Locate the cell with the specified text and output its (X, Y) center coordinate. 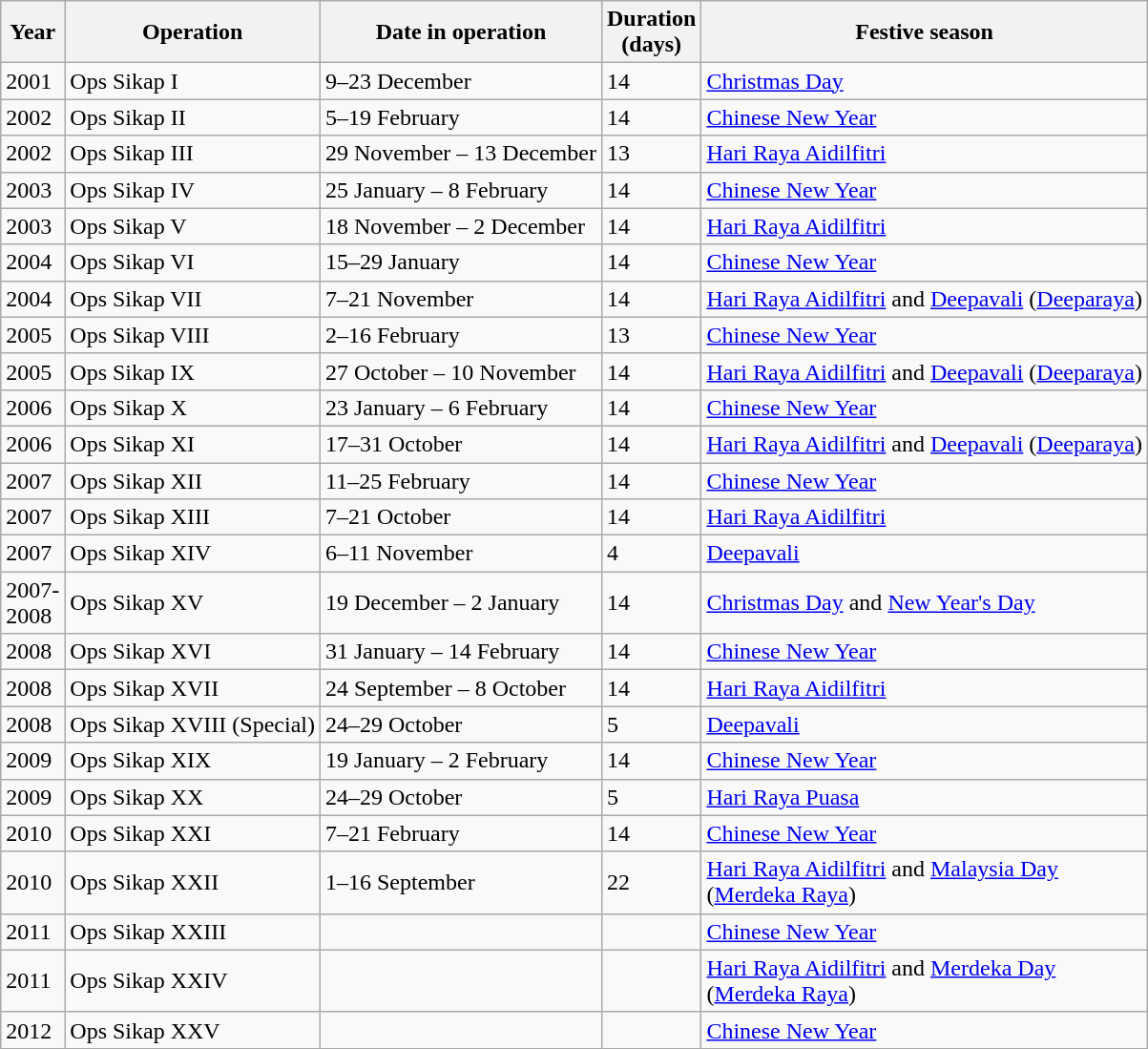
7–21 February (460, 833)
Hari Raya Puasa (925, 797)
Ops Sikap XIX (193, 761)
Ops Sikap XXV (193, 1030)
31 January – 14 February (460, 652)
Ops Sikap XXIII (193, 932)
17–31 October (460, 444)
Ops Sikap XIV (193, 554)
6–11 November (460, 554)
27 October – 10 November (460, 371)
Ops Sikap VII (193, 299)
4 (651, 554)
23 January – 6 February (460, 408)
5–19 February (460, 117)
11–25 February (460, 480)
19 January – 2 February (460, 761)
Ops Sikap XIII (193, 517)
Christmas Day (925, 81)
2–16 February (460, 335)
Ops Sikap XXIV (193, 981)
Hari Raya Aidilfitri and Malaysia Day(Merdeka Raya) (925, 882)
2007-2008 (32, 603)
29 November – 13 December (460, 154)
1–16 September (460, 882)
2012 (32, 1030)
Ops Sikap II (193, 117)
25 January – 8 February (460, 190)
Ops Sikap XXI (193, 833)
19 December – 2 January (460, 603)
18 November – 2 December (460, 226)
Ops Sikap VI (193, 262)
Ops Sikap V (193, 226)
Year (32, 32)
Ops Sikap IX (193, 371)
Ops Sikap XVI (193, 652)
9–23 December (460, 81)
Date in operation (460, 32)
Ops Sikap XX (193, 797)
Hari Raya Aidilfitri and Merdeka Day(Merdeka Raya) (925, 981)
Festive season (925, 32)
Operation (193, 32)
Ops Sikap III (193, 154)
Ops Sikap XVIII (Special) (193, 724)
Ops Sikap IV (193, 190)
Ops Sikap XII (193, 480)
22 (651, 882)
Ops Sikap XV (193, 603)
Christmas Day and New Year's Day (925, 603)
Duration(days) (651, 32)
15–29 January (460, 262)
Ops Sikap XXII (193, 882)
Ops Sikap XVII (193, 688)
Ops Sikap X (193, 408)
Ops Sikap XI (193, 444)
7–21 October (460, 517)
Ops Sikap I (193, 81)
7–21 November (460, 299)
2001 (32, 81)
24 September – 8 October (460, 688)
Ops Sikap VIII (193, 335)
